For the text-containing cell, return its midpoint in (X, Y) coordinate format. 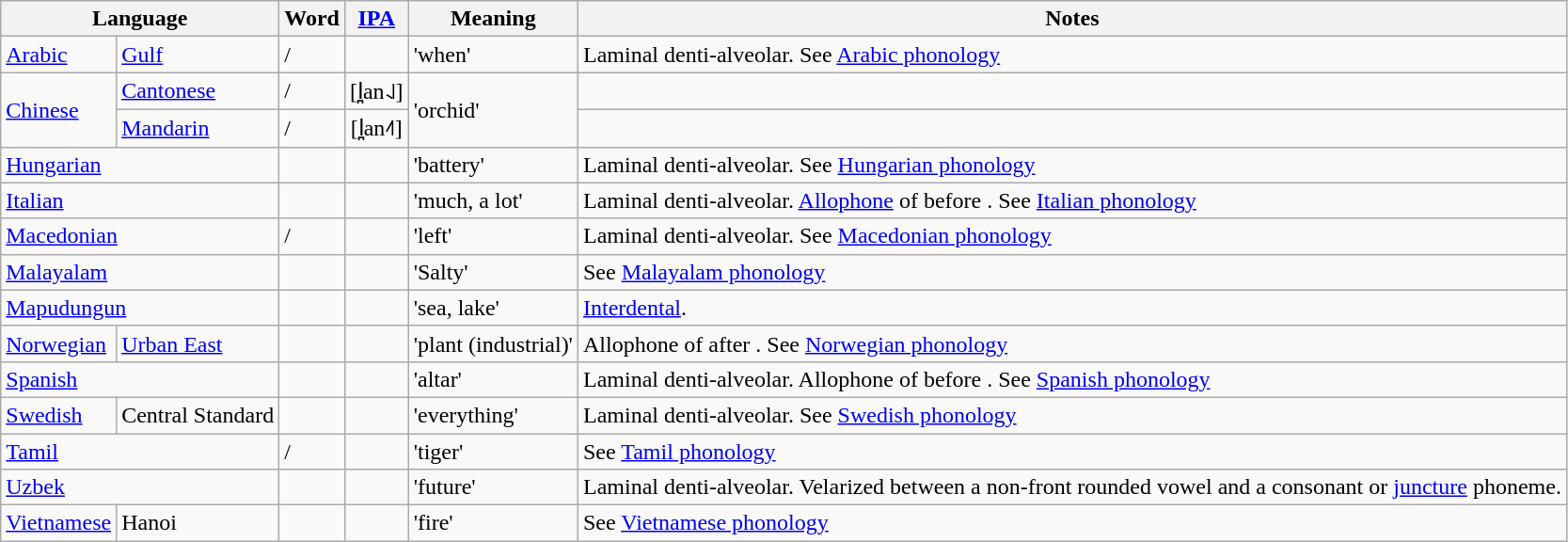
Central Standard (198, 415)
See Malayalam phonology (1072, 272)
Hungarian (140, 165)
Laminal denti-alveolar. See Swedish phonology (1072, 415)
Norwegian (58, 343)
Laminal denti-alveolar. Velarized between a non-front rounded vowel and a consonant or juncture phoneme. (1072, 487)
IPA (376, 19)
Cantonese (198, 91)
'everything' (493, 415)
'when' (493, 55)
'tiger' (493, 451)
Allophone of after . See Norwegian phonology (1072, 343)
Gulf (198, 55)
Laminal denti-alveolar. Allophone of before . See Italian phonology (1072, 200)
'plant (industrial)' (493, 343)
Macedonian (140, 236)
Urban East (198, 343)
Notes (1072, 19)
Spanish (140, 379)
Tamil (140, 451)
Language (140, 19)
Hanoi (198, 523)
Malayalam (140, 272)
Swedish (58, 415)
'fire' (493, 523)
Word (312, 19)
Uzbek (140, 487)
'left' (493, 236)
See Tamil phonology (1072, 451)
'much, a lot' (493, 200)
'battery' (493, 165)
Mapudungun (140, 308)
Mandarin (198, 128)
Vietnamese (58, 523)
Laminal denti-alveolar. See Hungarian phonology (1072, 165)
[l̪an˨˩] (376, 91)
Laminal denti-alveolar. See Arabic phonology (1072, 55)
[l̪an˨˥] (376, 128)
'Salty' (493, 272)
Laminal denti-alveolar. Allophone of before . See Spanish phonology (1072, 379)
'future' (493, 487)
Interdental. (1072, 308)
Arabic (58, 55)
'orchid' (493, 109)
Chinese (58, 109)
Meaning (493, 19)
'sea, lake' (493, 308)
Italian (140, 200)
Laminal denti-alveolar. See Macedonian phonology (1072, 236)
'altar' (493, 379)
See Vietnamese phonology (1072, 523)
